Extract the (X, Y) coordinate from the center of the cell holding the provided text.  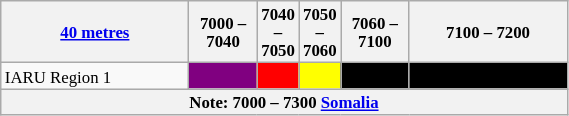
40 metres (95, 32)
IARU Region 1 (95, 76)
7060 – 7100 (375, 32)
7040 – 7050 (278, 32)
7050 – 7060 (320, 32)
7100 – 7200 (488, 32)
7000 – 7040 (223, 32)
Note: 7000 – 7300 Somalia (284, 102)
